Pinpoint the cell where the given text exists, returning its [X, Y] midpoint coordinate. 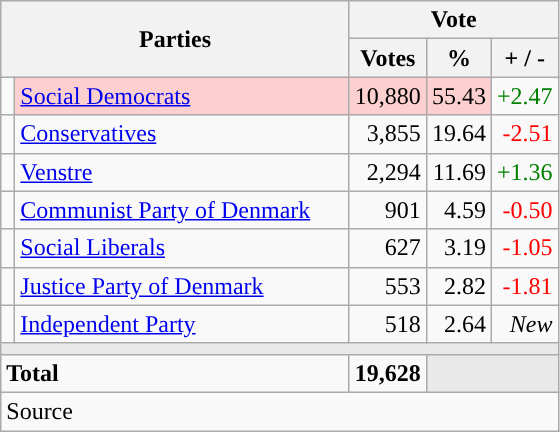
627 [388, 248]
Source [280, 411]
19.64 [458, 134]
10,880 [388, 96]
3.19 [458, 248]
Social Liberals [182, 248]
New [524, 324]
Vote [454, 20]
+1.36 [524, 172]
Total [176, 373]
11.69 [458, 172]
+2.47 [524, 96]
+ / - [524, 58]
4.59 [458, 210]
-1.05 [524, 248]
Justice Party of Denmark [182, 286]
-1.81 [524, 286]
Communist Party of Denmark [182, 210]
2.82 [458, 286]
518 [388, 324]
-2.51 [524, 134]
Conservatives [182, 134]
% [458, 58]
19,628 [388, 373]
55.43 [458, 96]
901 [388, 210]
Independent Party [182, 324]
2.64 [458, 324]
Parties [176, 39]
Social Democrats [182, 96]
2,294 [388, 172]
Votes [388, 58]
-0.50 [524, 210]
Venstre [182, 172]
553 [388, 286]
3,855 [388, 134]
